Detect which cell encompasses the target text, then output its [x, y] center coordinate. 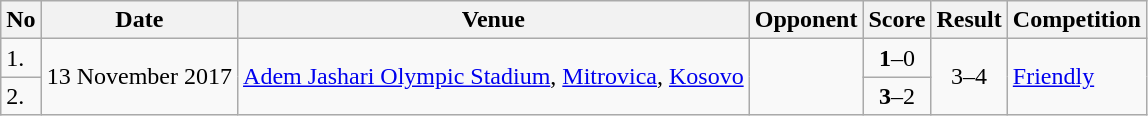
Opponent [806, 20]
Result [969, 20]
Date [139, 20]
1. [21, 58]
Adem Jashari Olympic Stadium, Mitrovica, Kosovo [494, 77]
2. [21, 96]
Score [897, 20]
No [21, 20]
Venue [494, 20]
3–4 [969, 77]
Friendly [1076, 77]
1–0 [897, 58]
3–2 [897, 96]
Competition [1076, 20]
13 November 2017 [139, 77]
